Return [x, y] of the center of cell containing provided text 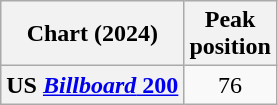
76 [230, 85]
Peakposition [230, 34]
Chart (2024) [92, 34]
US Billboard 200 [92, 85]
